Scan for the cell matching the given text and deliver its (x, y) coordinate at center. 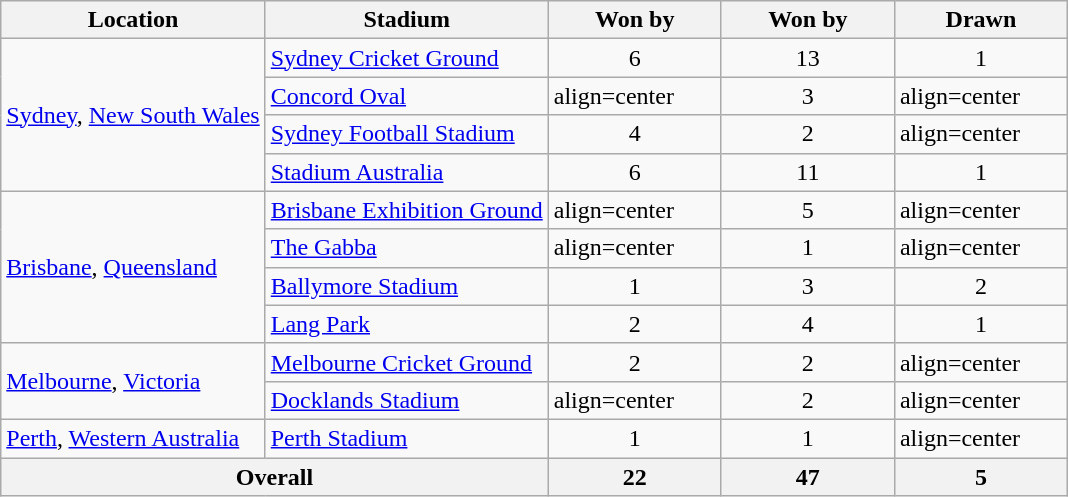
Sydney Football Stadium (406, 134)
Ballymore Stadium (406, 286)
Melbourne Cricket Ground (406, 362)
11 (808, 172)
Overall (275, 477)
Stadium (406, 20)
Drawn (980, 20)
47 (808, 477)
13 (808, 58)
Brisbane Exhibition Ground (406, 210)
Stadium Australia (406, 172)
Lang Park (406, 324)
Melbourne, Victoria (133, 381)
22 (634, 477)
The Gabba (406, 248)
Sydney Cricket Ground (406, 58)
Location (133, 20)
Docklands Stadium (406, 400)
Brisbane, Queensland (133, 267)
Sydney, New South Wales (133, 115)
Perth Stadium (406, 438)
Perth, Western Australia (133, 438)
Concord Oval (406, 96)
